Scan for the cell matching the given text and deliver its [X, Y] coordinate at center. 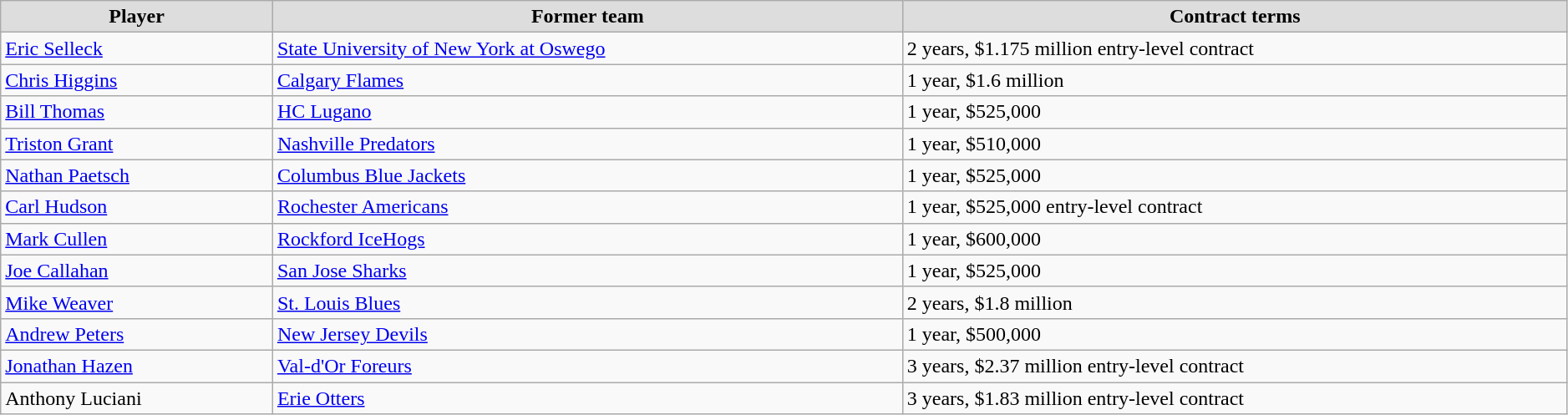
San Jose Sharks [587, 271]
State University of New York at Oswego [587, 48]
1 year, $510,000 [1235, 144]
HC Lugano [587, 112]
Val-d'Or Foreurs [587, 366]
Rochester Americans [587, 207]
Mike Weaver [137, 302]
Mark Cullen [137, 239]
Eric Selleck [137, 48]
Contract terms [1235, 17]
Nashville Predators [587, 144]
Player [137, 17]
Joe Callahan [137, 271]
St. Louis Blues [587, 302]
Andrew Peters [137, 334]
3 years, $2.37 million entry-level contract [1235, 366]
Chris Higgins [137, 80]
1 year, $1.6 million [1235, 80]
1 year, $600,000 [1235, 239]
Jonathan Hazen [137, 366]
Anthony Luciani [137, 398]
Erie Otters [587, 398]
1 year, $525,000 entry-level contract [1235, 207]
Rockford IceHogs [587, 239]
Nathan Paetsch [137, 175]
Calgary Flames [587, 80]
2 years, $1.8 million [1235, 302]
1 year, $500,000 [1235, 334]
Columbus Blue Jackets [587, 175]
New Jersey Devils [587, 334]
2 years, $1.175 million entry-level contract [1235, 48]
Bill Thomas [137, 112]
3 years, $1.83 million entry-level contract [1235, 398]
Former team [587, 17]
Triston Grant [137, 144]
Carl Hudson [137, 207]
